Return the (X, Y) coordinate for the center point of the cell that contains the specified text.  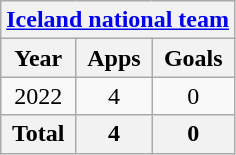
Goals (193, 58)
Iceland national team (118, 20)
Apps (114, 58)
2022 (38, 96)
Total (38, 134)
Year (38, 58)
